From the cell containing the given text, extract its center point as (x, y) coordinate. 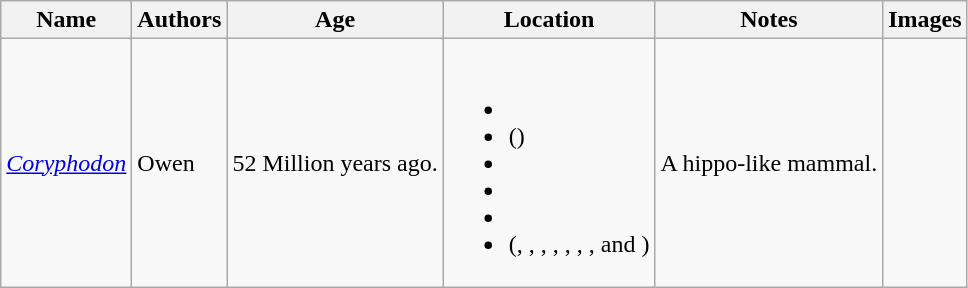
Notes (769, 20)
() (, , , , , , , and ) (549, 163)
Images (925, 20)
Location (549, 20)
Authors (180, 20)
Age (335, 20)
52 Million years ago. (335, 163)
Coryphodon (66, 163)
Name (66, 20)
A hippo-like mammal. (769, 163)
Owen (180, 163)
